Provide the (x, y) coordinate of the cell's center where the given text is located.  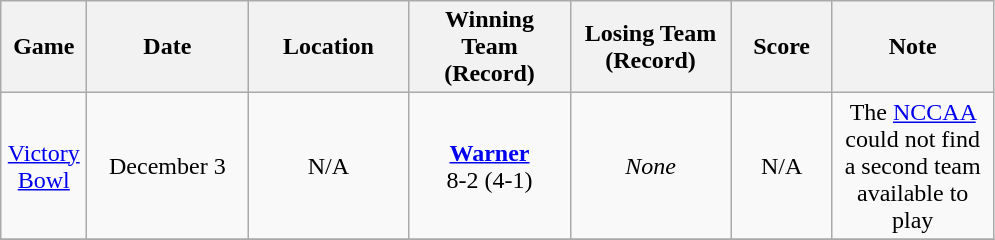
Losing Team(Record) (650, 47)
Date (168, 47)
December 3 (168, 166)
Game (44, 47)
The NCCAA could not find a second team available to play (912, 166)
Victory Bowl (44, 166)
Location (328, 47)
Note (912, 47)
Score (782, 47)
Warner8-2 (4-1) (490, 166)
None (650, 166)
Winning Team(Record) (490, 47)
